For the text-containing cell, return its midpoint in [X, Y] coordinate format. 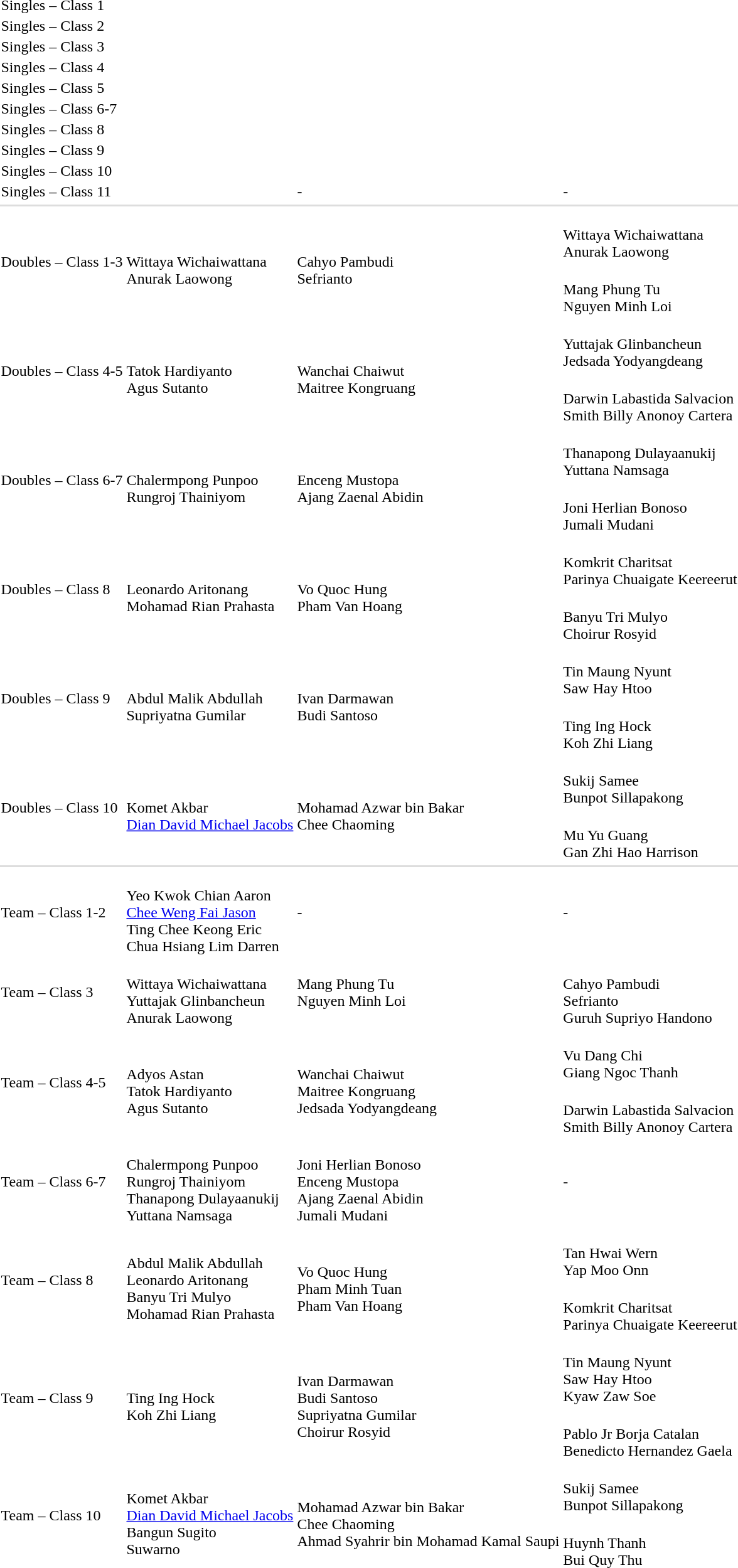
Team – Class 6-7 [61, 1181]
Doubles – Class 1-3 [61, 262]
Tin Maung NyuntSaw Hay HtooKyaw Zaw Soe [650, 1370]
Enceng MustopaAjang Zaenal Abidin [428, 481]
Singles – Class 6-7 [61, 109]
Singles – Class 4 [61, 67]
Mohamad Azwar bin BakarChee Chaoming [428, 808]
Singles – Class 8 [61, 129]
Adyos AstanTatok HardiyantoAgus Sutanto [210, 1083]
Team – Class 1-2 [61, 912]
Team – Class 4-5 [61, 1083]
Chalermpong PunpooRungroj ThainiyomThanapong DulayaanukijYuttana Namsaga [210, 1181]
Team – Class 3 [61, 993]
Wanchai ChaiwutMaitree Kongruang [428, 371]
Tatok HardiyantoAgus Sutanto [210, 371]
Doubles – Class 8 [61, 590]
Singles – Class 5 [61, 88]
Team – Class 9 [61, 1398]
Vu Dang ChiGiang Ngoc Thanh [650, 1055]
Yuttajak GlinbancheunJedsada Yodyangdeang [650, 344]
Chalermpong PunpooRungroj Thainiyom [210, 481]
Singles – Class 11 [61, 191]
Doubles – Class 6-7 [61, 481]
Abdul Malik AbdullahSupriyatna Gumilar [210, 699]
Banyu Tri MulyoChoirur Rosyid [650, 617]
Leonardo AritonangMohamad Rian Prahasta [210, 590]
Tan Hwai WernYap Moo Onn [650, 1253]
Vo Quoc HungPham Minh TuanPham Van Hoang [428, 1280]
Ivan DarmawanBudi Santoso [428, 699]
Singles – Class 10 [61, 171]
Pablo Jr Borja CatalanBenedicto Hernandez Gaela [650, 1434]
Abdul Malik AbdullahLeonardo AritonangBanyu Tri MulyoMohamad Rian Prahasta [210, 1280]
Doubles – Class 9 [61, 699]
Wanchai ChaiwutMaitree KongruangJedsada Yodyangdeang [428, 1083]
Cahyo PambudiSefriantoGuruh Supriyo Handono [650, 993]
Tin Maung NyuntSaw Hay Htoo [650, 671]
Vo Quoc HungPham Van Hoang [428, 590]
Cahyo PambudiSefrianto [428, 262]
Singles – Class 2 [61, 26]
Joni Herlian BonosoEnceng MustopaAjang Zaenal AbidinJumali Mudani [428, 1181]
Mu Yu GuangGan Zhi Hao Harrison [650, 835]
Joni Herlian BonosoJumali Mudani [650, 508]
Yeo Kwok Chian AaronChee Weng Fai JasonTing Chee Keong EricChua Hsiang Lim Darren [210, 912]
Komet AkbarDian David Michael Jacobs [210, 808]
Singles – Class 9 [61, 150]
Wittaya WichaiwattanaYuttajak GlinbancheunAnurak Laowong [210, 993]
Doubles – Class 10 [61, 808]
Ivan DarmawanBudi SantosoSupriyatna GumilarChoirur Rosyid [428, 1398]
Team – Class 8 [61, 1280]
Singles – Class 3 [61, 46]
Thanapong DulayaanukijYuttana Namsaga [650, 453]
Doubles – Class 4-5 [61, 371]
